Provide the (X, Y) coordinate of the cell's center where the given text is located.  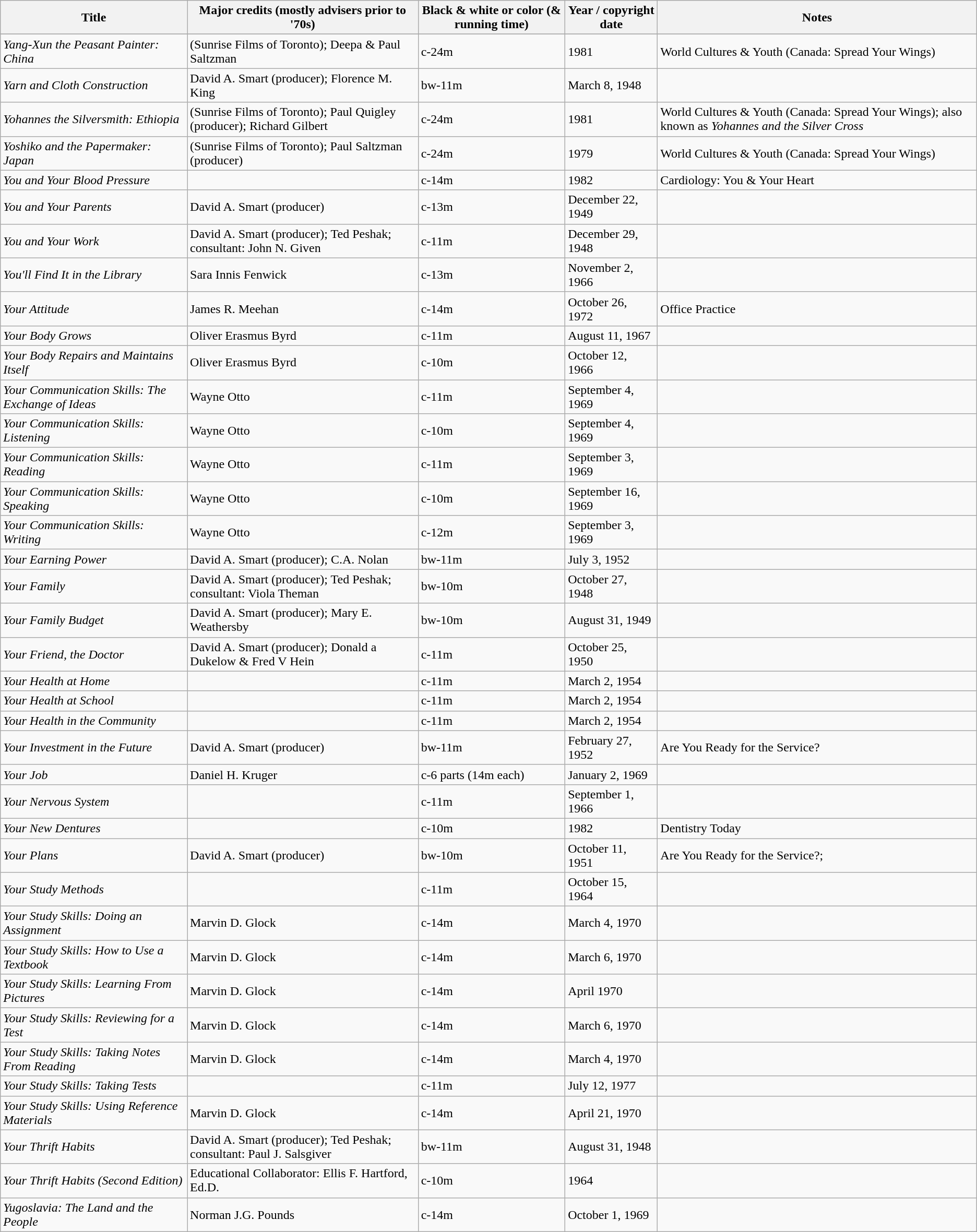
David A. Smart (producer); Ted Peshak; consultant: Viola Theman (303, 587)
James R. Meehan (303, 309)
October 12, 1966 (612, 362)
October 25, 1950 (612, 654)
December 22, 1949 (612, 207)
c-12m (492, 532)
April 1970 (612, 991)
April 21, 1970 (612, 1113)
December 29, 1948 (612, 241)
July 3, 1952 (612, 559)
Are You Ready for the Service? (817, 747)
September 16, 1969 (612, 499)
Your Attitude (94, 309)
Educational Collaborator: Ellis F. Hartford, Ed.D. (303, 1180)
Your Earning Power (94, 559)
September 1, 1966 (612, 802)
Your Health at School (94, 701)
You and Your Parents (94, 207)
October 11, 1951 (612, 855)
Your Communication Skills: Speaking (94, 499)
Black & white or color (& running time) (492, 18)
David A. Smart (producer); C.A. Nolan (303, 559)
c-6 parts (14m each) (492, 774)
October 27, 1948 (612, 587)
David A. Smart (producer); Mary E. Weathersby (303, 620)
Your Study Skills: How to Use a Textbook (94, 957)
Your Health at Home (94, 681)
October 15, 1964 (612, 889)
Major credits (mostly advisers prior to '70s) (303, 18)
Your Family Budget (94, 620)
Year / copyright date (612, 18)
Yang-Xun the Peasant Painter: China (94, 51)
January 2, 1969 (612, 774)
David A. Smart (producer); Florence M. King (303, 86)
Your Study Skills: Taking Tests (94, 1086)
Your Communication Skills: Listening (94, 431)
October 1, 1969 (612, 1215)
Your Investment in the Future (94, 747)
Your Job (94, 774)
Your Study Skills: Using Reference Materials (94, 1113)
Your Body Grows (94, 336)
Dentistry Today (817, 828)
Yohannes the Silversmith: Ethiopia (94, 119)
(Sunrise Films of Toronto); Deepa & Paul Saltzman (303, 51)
Sara Innis Fenwick (303, 274)
You and Your Blood Pressure (94, 180)
Your Study Skills: Doing an Assignment (94, 924)
Yugoslavia: The Land and the People (94, 1215)
Your Communication Skills: Reading (94, 464)
Your Plans (94, 855)
February 27, 1952 (612, 747)
Are You Ready for the Service?; (817, 855)
1979 (612, 153)
October 26, 1972 (612, 309)
Your Communication Skills: The Exchange of Ideas (94, 397)
Yarn and Cloth Construction (94, 86)
Norman J.G. Pounds (303, 1215)
Yoshiko and the Papermaker: Japan (94, 153)
Your Communication Skills: Writing (94, 532)
World Cultures & Youth (Canada: Spread Your Wings); also known as Yohannes and the Silver Cross (817, 119)
August 31, 1948 (612, 1147)
(Sunrise Films of Toronto); Paul Saltzman (producer) (303, 153)
August 31, 1949 (612, 620)
Your Body Repairs and Maintains Itself (94, 362)
Cardiology: You & Your Heart (817, 180)
March 8, 1948 (612, 86)
You and Your Work (94, 241)
David A. Smart (producer); Ted Peshak; consultant: John N. Given (303, 241)
Your Friend, the Doctor (94, 654)
August 11, 1967 (612, 336)
Your Study Skills: Learning From Pictures (94, 991)
Your Thrift Habits (Second Edition) (94, 1180)
(Sunrise Films of Toronto); Paul Quigley (producer); Richard Gilbert (303, 119)
Your Study Methods (94, 889)
Office Practice (817, 309)
Your Nervous System (94, 802)
1964 (612, 1180)
Notes (817, 18)
David A. Smart (producer); Donald a Dukelow & Fred V Hein (303, 654)
David A. Smart (producer); Ted Peshak; consultant: Paul J. Salsgiver (303, 1147)
Your New Dentures (94, 828)
Your Study Skills: Taking Notes From Reading (94, 1059)
November 2, 1966 (612, 274)
Your Family (94, 587)
Your Study Skills: Reviewing for a Test (94, 1025)
July 12, 1977 (612, 1086)
You'll Find It in the Library (94, 274)
Your Health in the Community (94, 721)
Your Thrift Habits (94, 1147)
Title (94, 18)
Daniel H. Kruger (303, 774)
